Capture the cell that displays the provided text and extract its (x, y) central coordinate. 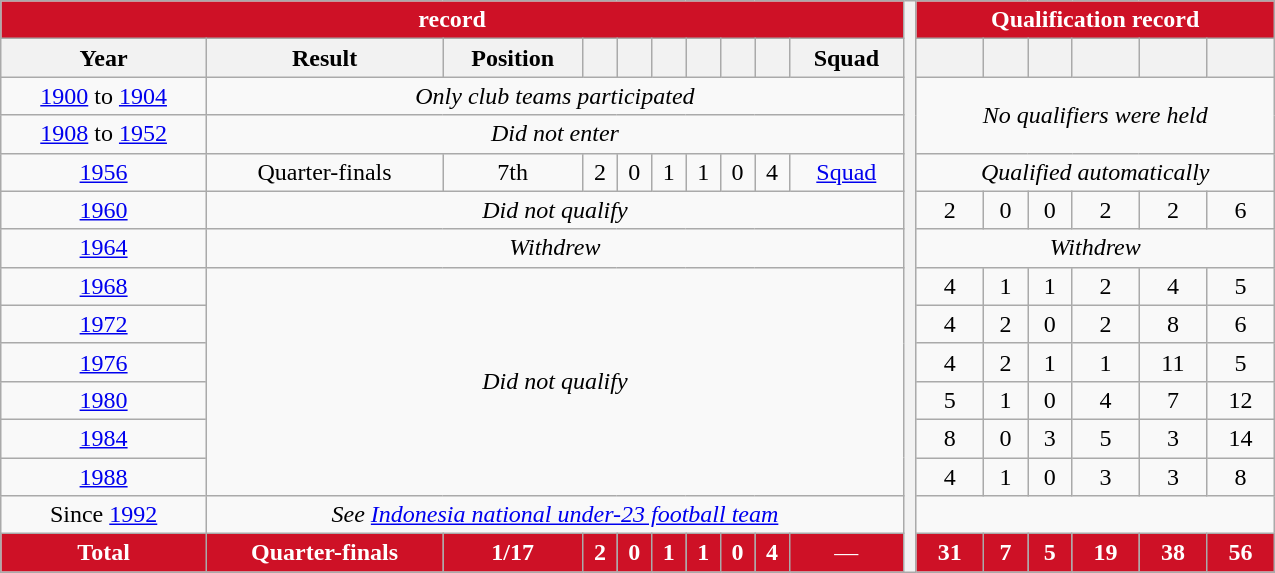
See Indonesia national under-23 football team (554, 515)
1/17 (513, 553)
1956 (104, 172)
Year (104, 58)
Position (513, 58)
1976 (104, 362)
— (846, 553)
record (452, 20)
12 (1241, 400)
Did not enter (554, 134)
1964 (104, 248)
11 (1172, 362)
Since 1992 (104, 515)
1900 to 1904 (104, 96)
56 (1241, 553)
No qualifiers were held (1095, 115)
1980 (104, 400)
Total (104, 553)
7th (513, 172)
1984 (104, 438)
1960 (104, 210)
19 (1106, 553)
14 (1241, 438)
Result (324, 58)
Only club teams participated (554, 96)
1972 (104, 324)
1908 to 1952 (104, 134)
1968 (104, 286)
Qualification record (1095, 20)
31 (950, 553)
1988 (104, 477)
38 (1172, 553)
Qualified automatically (1095, 172)
